Pinpoint the cell where the given text exists, returning its (X, Y) midpoint coordinate. 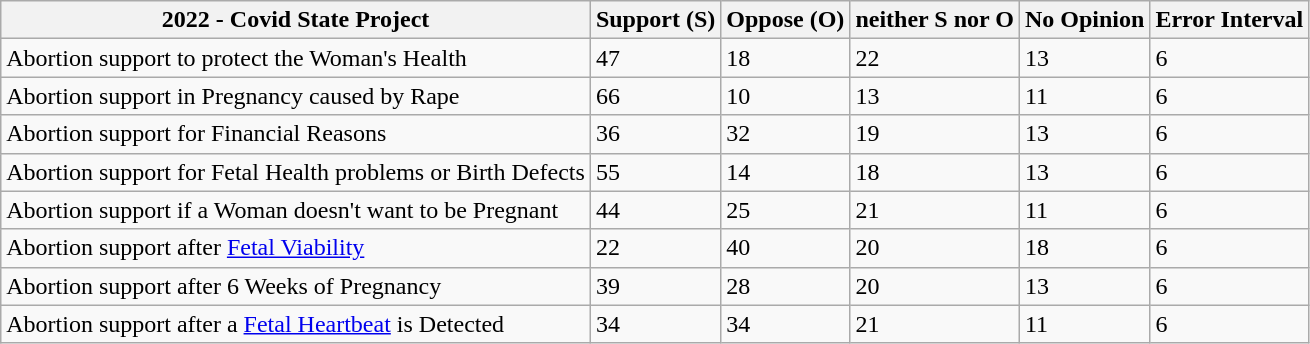
66 (655, 96)
39 (655, 286)
55 (655, 172)
Oppose (O) (786, 20)
10 (786, 96)
14 (786, 172)
36 (655, 134)
No Opinion (1084, 20)
32 (786, 134)
2022 - Covid State Project (296, 20)
Abortion support after a Fetal Heartbeat is Detected (296, 324)
neither S nor O (935, 20)
Abortion support after Fetal Viability (296, 248)
40 (786, 248)
19 (935, 134)
Abortion support to protect the Woman's Health (296, 58)
Abortion support for Fetal Health problems or Birth Defects (296, 172)
Abortion support in Pregnancy caused by Rape (296, 96)
Error Interval (1230, 20)
Abortion support after 6 Weeks of Pregnancy (296, 286)
25 (786, 210)
28 (786, 286)
Support (S) (655, 20)
44 (655, 210)
Abortion support for Financial Reasons (296, 134)
Abortion support if a Woman doesn't want to be Pregnant (296, 210)
47 (655, 58)
